Determine the [X, Y] coordinate at the center of the cell enclosing the given text.  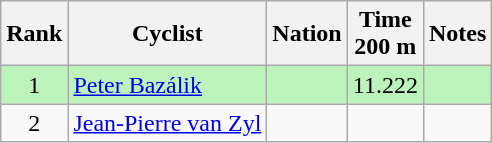
Jean-Pierre van Zyl [168, 123]
Cyclist [168, 34]
1 [34, 85]
11.222 [385, 85]
Rank [34, 34]
Nation [307, 34]
2 [34, 123]
Time200 m [385, 34]
Notes [457, 34]
Peter Bazálik [168, 85]
